Pinpoint the cell where the given text exists, returning its (x, y) midpoint coordinate. 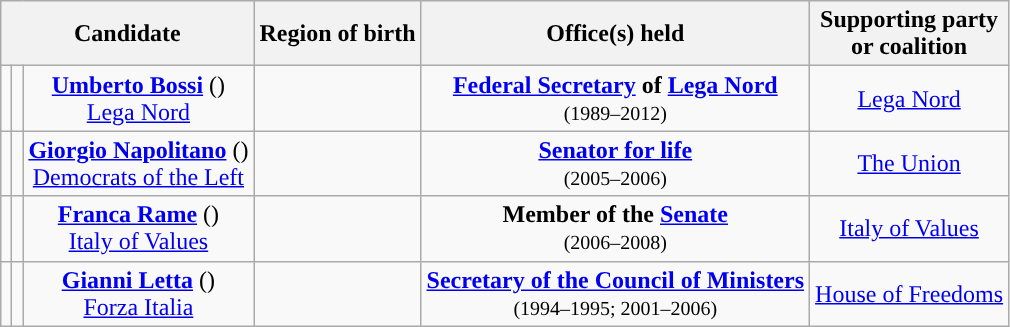
Supporting party or coalition (910, 34)
Secretary of the Council of Ministers(1994–1995; 2001–2006) (616, 294)
Region of birth (338, 34)
Office(s) held (616, 34)
The Union (910, 164)
Federal Secretary of Lega Nord (1989–2012) (616, 98)
Lega Nord (910, 98)
Umberto Bossi ()Lega Nord (138, 98)
Gianni Letta ()Forza Italia (138, 294)
Member of the Senate(2006–2008) (616, 228)
Giorgio Napolitano ()Democrats of the Left (138, 164)
House of Freedoms (910, 294)
Candidate (128, 34)
Franca Rame ()Italy of Values (138, 228)
Senator for life(2005–2006) (616, 164)
Italy of Values (910, 228)
